Detect which cell encompasses the target text, then output its (x, y) center coordinate. 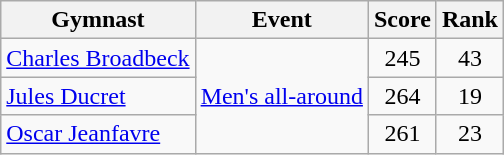
Jules Ducret (98, 96)
23 (470, 134)
Oscar Jeanfavre (98, 134)
Men's all-around (282, 96)
Rank (470, 20)
261 (402, 134)
Gymnast (98, 20)
Score (402, 20)
245 (402, 58)
Charles Broadbeck (98, 58)
Event (282, 20)
19 (470, 96)
43 (470, 58)
264 (402, 96)
